Output the [x, y] coordinate of the center of the cell containing the given text.  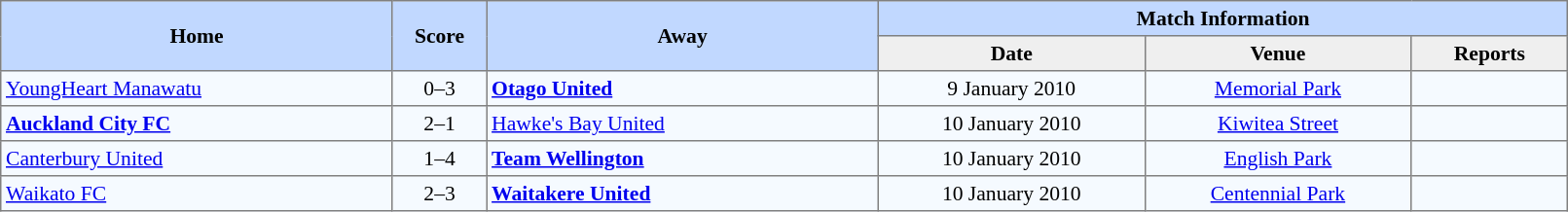
Score [440, 36]
Otago United [683, 88]
Venue [1278, 53]
9 January 2010 [1011, 88]
Canterbury United [197, 159]
Hawke's Bay United [683, 124]
0–3 [440, 88]
Away [683, 36]
Memorial Park [1278, 88]
Kiwitea Street [1278, 124]
Waitakere United [683, 194]
Auckland City FC [197, 124]
Home [197, 36]
YoungHeart Manawatu [197, 88]
Date [1011, 53]
2–1 [440, 124]
Reports [1489, 53]
Team Wellington [683, 159]
Match Information [1222, 18]
English Park [1278, 159]
2–3 [440, 194]
Centennial Park [1278, 194]
Waikato FC [197, 194]
1–4 [440, 159]
